Detect which cell encompasses the target text, then output its (x, y) center coordinate. 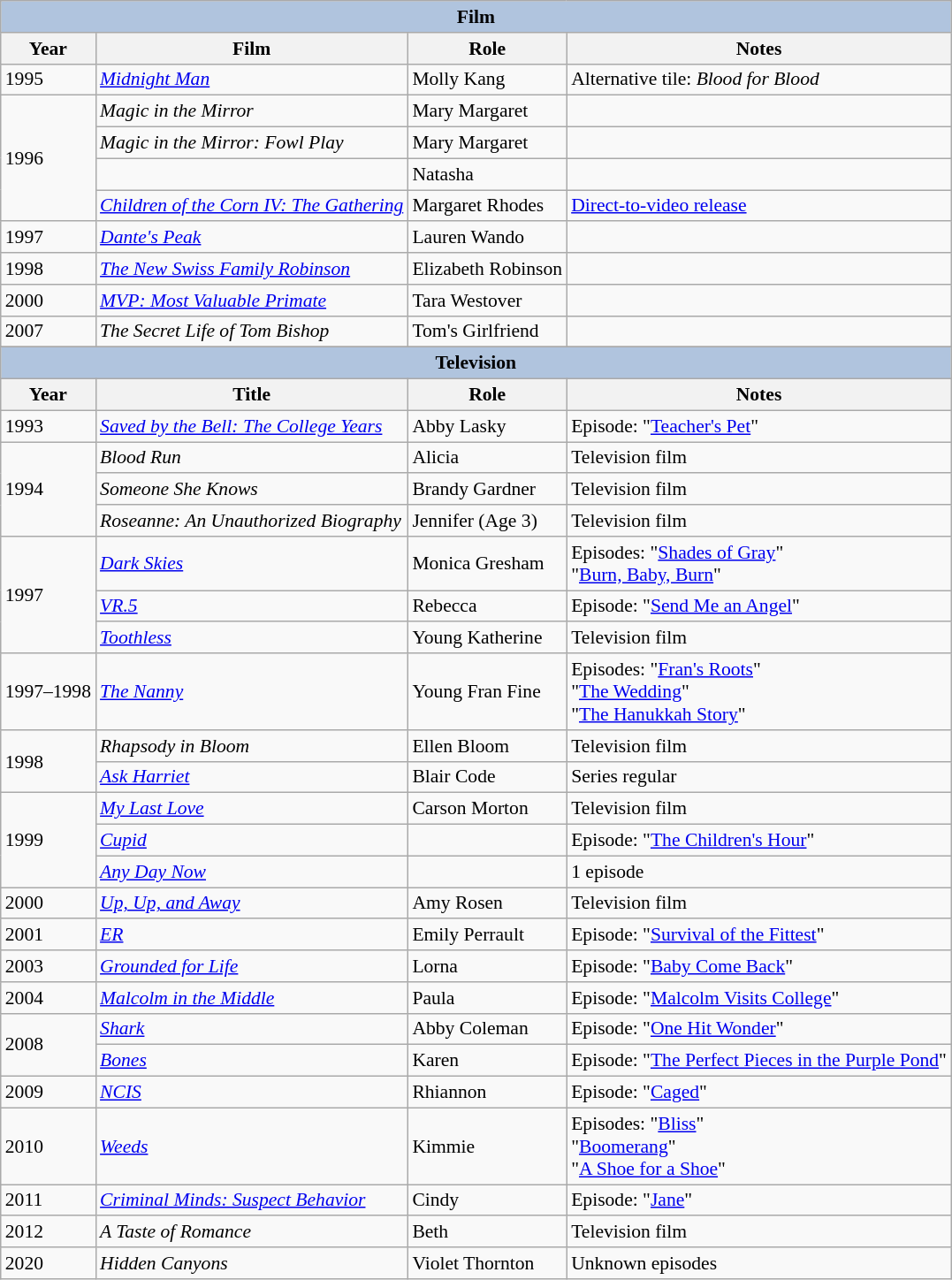
Carson Morton (487, 809)
Unknown episodes (758, 1263)
Weeds (251, 1146)
Cindy (487, 1200)
Children of the Corn IV: The Gathering (251, 206)
Margaret Rhodes (487, 206)
Episode: "One Hit Wonder" (758, 1029)
VR.5 (251, 606)
Shark (251, 1029)
2003 (48, 966)
Saved by the Bell: The College Years (251, 426)
Episodes: "Fran's Roots""The Wedding""The Hanukkah Story" (758, 691)
Episode: "The Perfect Pieces in the Purple Pond" (758, 1061)
Young Fran Fine (487, 691)
2007 (48, 331)
Midnight Man (251, 80)
Emily Perrault (487, 935)
MVP: Most Valuable Primate (251, 301)
Kimmie (487, 1146)
Young Katherine (487, 638)
Episode: "Caged" (758, 1093)
Episode: "Teacher's Pet" (758, 426)
Episode: "Malcolm Visits College" (758, 998)
Dark Skies (251, 564)
Series regular (758, 777)
2011 (48, 1200)
Episode: "Baby Come Back" (758, 966)
Alternative tile: Blood for Blood (758, 80)
1993 (48, 426)
Episode: "Send Me an Angel" (758, 606)
Rebecca (487, 606)
2008 (48, 1045)
2004 (48, 998)
1995 (48, 80)
2010 (48, 1146)
Magic in the Mirror: Fowl Play (251, 143)
Toothless (251, 638)
2009 (48, 1093)
Tom's Girlfriend (487, 331)
1996 (48, 158)
Karen (487, 1061)
Direct-to-video release (758, 206)
Paula (487, 998)
Episode: "The Children's Hour" (758, 841)
Tara Westover (487, 301)
Blair Code (487, 777)
Ask Harriet (251, 777)
Beth (487, 1232)
Episode: "Survival of the Fittest" (758, 935)
Monica Gresham (487, 564)
Alicia (487, 458)
Grounded for Life (251, 966)
Bones (251, 1061)
Molly Kang (487, 80)
Episodes: "Shades of Gray""Burn, Baby, Burn" (758, 564)
Ellen Bloom (487, 746)
Up, Up, and Away (251, 903)
Amy Rosen (487, 903)
My Last Love (251, 809)
1994 (48, 490)
A Taste of Romance (251, 1232)
Blood Run (251, 458)
2020 (48, 1263)
Natasha (487, 174)
Rhiannon (487, 1093)
Any Day Now (251, 872)
Elizabeth Robinson (487, 269)
Violet Thornton (487, 1263)
Brandy Gardner (487, 490)
2012 (48, 1232)
Television (476, 363)
Abby Coleman (487, 1029)
Roseanne: An Unauthorized Biography (251, 521)
Title (251, 395)
Dante's Peak (251, 238)
Lorna (487, 966)
Episode: "Jane" (758, 1200)
1 episode (758, 872)
Cupid (251, 841)
Rhapsody in Bloom (251, 746)
Lauren Wando (487, 238)
Criminal Minds: Suspect Behavior (251, 1200)
Magic in the Mirror (251, 111)
Malcolm in the Middle (251, 998)
Jennifer (Age 3) (487, 521)
Hidden Canyons (251, 1263)
ER (251, 935)
The New Swiss Family Robinson (251, 269)
Someone She Knows (251, 490)
Episodes: "Bliss""Boomerang""A Shoe for a Shoe" (758, 1146)
2001 (48, 935)
The Secret Life of Tom Bishop (251, 331)
1997–1998 (48, 691)
Abby Lasky (487, 426)
1999 (48, 840)
The Nanny (251, 691)
NCIS (251, 1093)
